Output the [X, Y] coordinate of the center of the cell containing the given text.  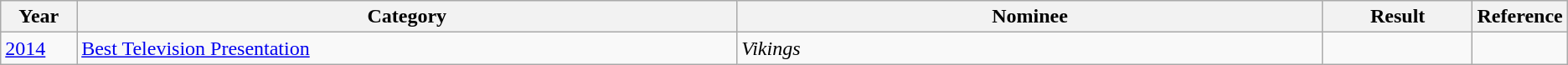
Reference [1519, 17]
Vikings [1030, 48]
Nominee [1030, 17]
2014 [39, 48]
Category [407, 17]
Year [39, 17]
Result [1397, 17]
Best Television Presentation [407, 48]
